For the text-containing cell, return its midpoint in (x, y) coordinate format. 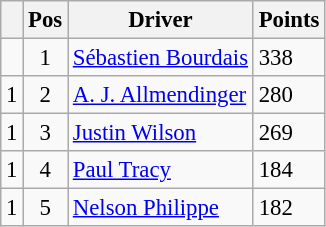
Paul Tracy (161, 170)
Nelson Philippe (161, 208)
338 (288, 58)
4 (46, 170)
184 (288, 170)
Sébastien Bourdais (161, 58)
Justin Wilson (161, 133)
A. J. Allmendinger (161, 95)
3 (46, 133)
Points (288, 20)
2 (46, 95)
182 (288, 208)
Pos (46, 20)
5 (46, 208)
Driver (161, 20)
280 (288, 95)
269 (288, 133)
